Provide the [X, Y] coordinate of the cell's center where the given text is located.  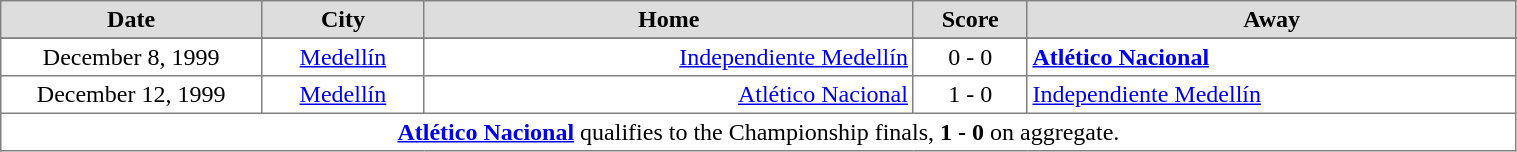
0 - 0 [970, 57]
December 12, 1999 [132, 95]
1 - 0 [970, 95]
City [342, 20]
Atlético Nacional qualifies to the Championship finals, 1 - 0 on aggregate. [758, 132]
Score [970, 20]
Home [668, 20]
Date [132, 20]
Away [1272, 20]
December 8, 1999 [132, 57]
